Capture the cell that displays the provided text and extract its [X, Y] central coordinate. 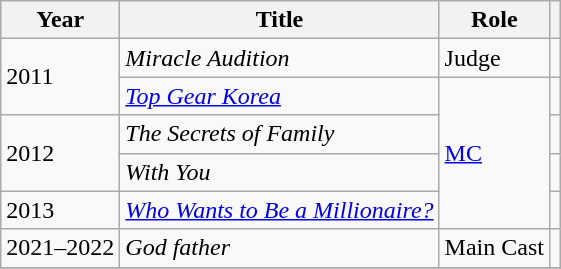
With You [280, 172]
2013 [60, 210]
2021–2022 [60, 248]
Role [494, 20]
MC [494, 153]
Who Wants to Be a Millionaire? [280, 210]
Top Gear Korea [280, 96]
Title [280, 20]
Judge [494, 58]
The Secrets of Family [280, 134]
2012 [60, 153]
Year [60, 20]
Main Cast [494, 248]
Miracle Audition [280, 58]
2011 [60, 77]
God father [280, 248]
